Capture the cell that displays the provided text and extract its [X, Y] central coordinate. 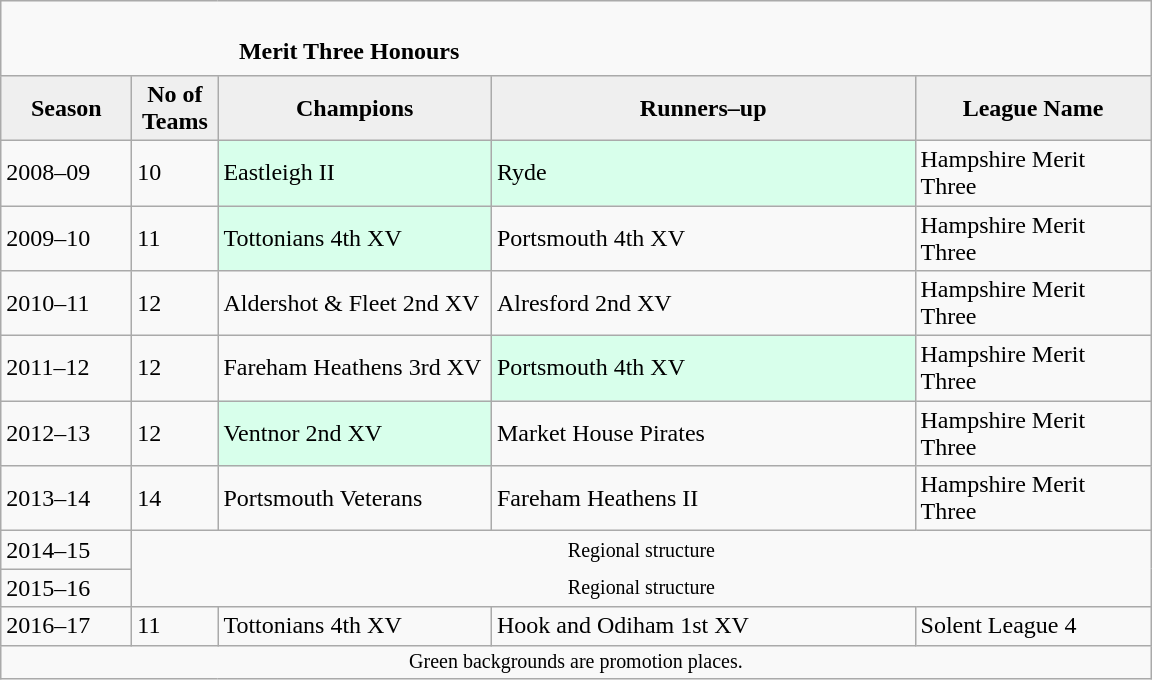
2011–12 [66, 368]
2008–09 [66, 172]
Portsmouth Veterans [355, 498]
Green backgrounds are promotion places. [576, 662]
2016–17 [66, 626]
2015–16 [66, 588]
2014–15 [66, 550]
Ryde [703, 172]
League Name [1033, 108]
Runners–up [703, 108]
Season [66, 108]
2010–11 [66, 304]
Ventnor 2nd XV [355, 434]
Champions [355, 108]
Market House Pirates [703, 434]
Eastleigh II [355, 172]
Solent League 4 [1033, 626]
Aldershot & Fleet 2nd XV [355, 304]
14 [175, 498]
10 [175, 172]
Alresford 2nd XV [703, 304]
2013–14 [66, 498]
Fareham Heathens II [703, 498]
2012–13 [66, 434]
Hook and Odiham 1st XV [703, 626]
No of Teams [175, 108]
2009–10 [66, 238]
Fareham Heathens 3rd XV [355, 368]
